Find where the given text appears and provide that cell's center as (X, Y) coordinate. 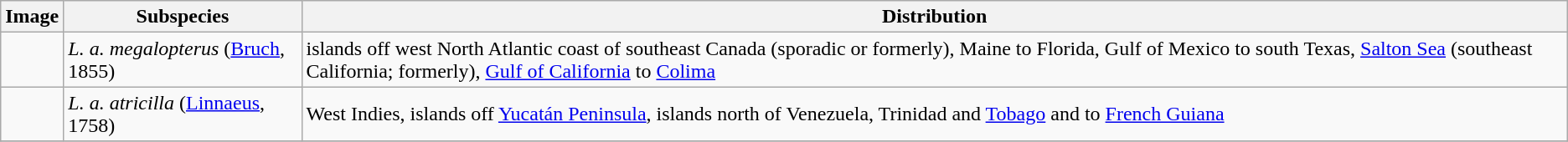
Image (32, 17)
Distribution (935, 17)
Subspecies (183, 17)
West Indies, islands off Yucatán Peninsula, islands north of Venezuela, Trinidad and Tobago and to French Guiana (935, 114)
L. a. megalopterus (Bruch, 1855) (183, 60)
L. a. atricilla (Linnaeus, 1758) (183, 114)
